Output the (x, y) coordinate of the center of the cell containing the given text.  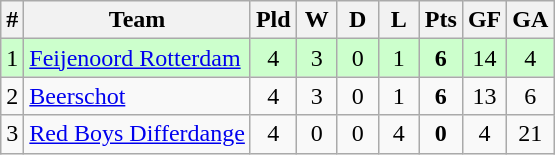
# (12, 20)
14 (484, 58)
Feijenoord Rotterdam (138, 58)
Pld (273, 20)
GA (530, 20)
Beerschot (138, 96)
GF (484, 20)
Pts (440, 20)
21 (530, 134)
13 (484, 96)
W (316, 20)
Team (138, 20)
Red Boys Differdange (138, 134)
L (398, 20)
2 (12, 96)
D (358, 20)
